Scan for the cell matching the given text and deliver its (x, y) coordinate at center. 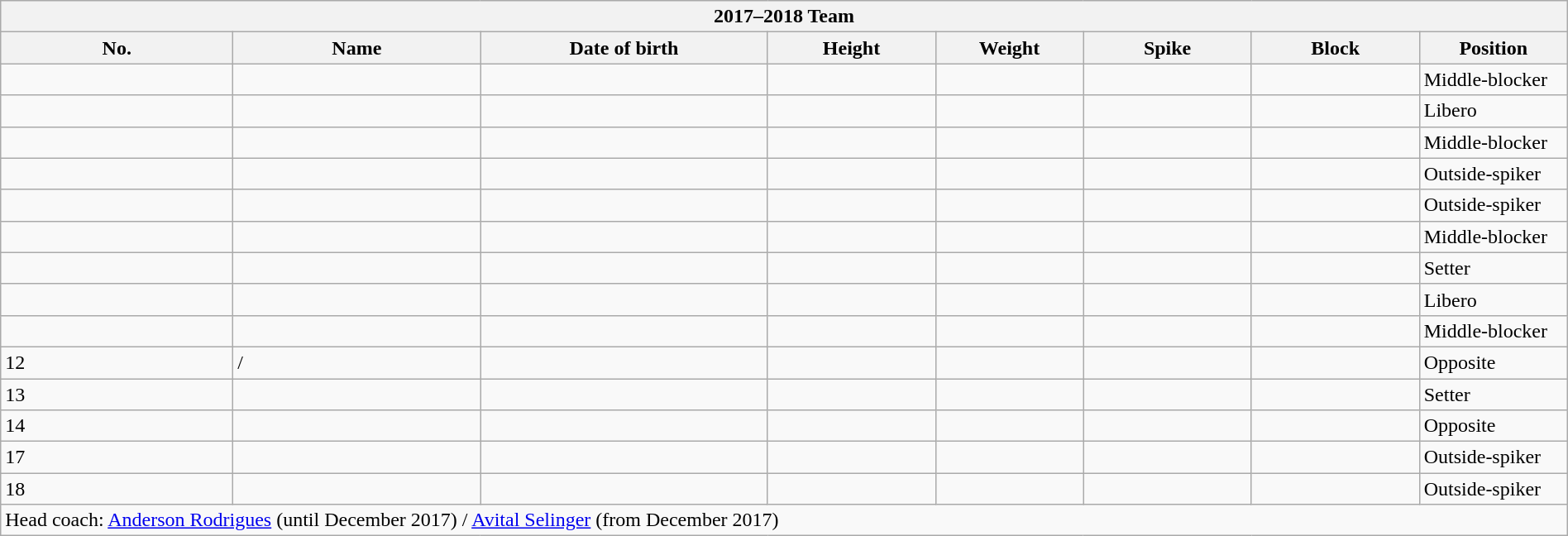
Head coach: Anderson Rodrigues (until December 2017) / Avital Selinger (from December 2017) (784, 520)
13 (117, 395)
Name (357, 48)
14 (117, 426)
Spike (1168, 48)
Date of birth (624, 48)
12 (117, 362)
/ (357, 362)
Height (852, 48)
Block (1335, 48)
17 (117, 457)
Weight (1009, 48)
No. (117, 48)
18 (117, 489)
Position (1494, 48)
2017–2018 Team (784, 17)
